Detect which cell encompasses the target text, then output its [x, y] center coordinate. 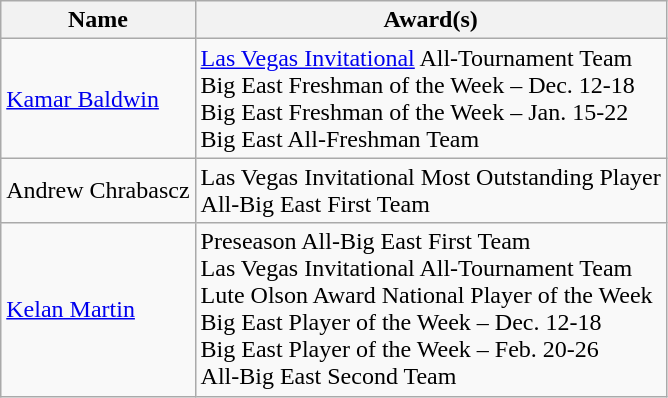
Las Vegas Invitational Most Outstanding PlayerAll-Big East First Team [430, 190]
Andrew Chrabascz [98, 190]
Kelan Martin [98, 310]
Kamar Baldwin [98, 98]
Name [98, 20]
Award(s) [430, 20]
